For the text-containing cell, return its midpoint in (X, Y) coordinate format. 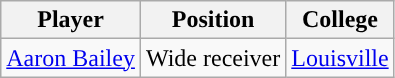
Player (71, 20)
Position (212, 20)
Louisville (340, 58)
Aaron Bailey (71, 58)
College (340, 20)
Wide receiver (212, 58)
